Locate the cell with the specified text and output its [X, Y] center coordinate. 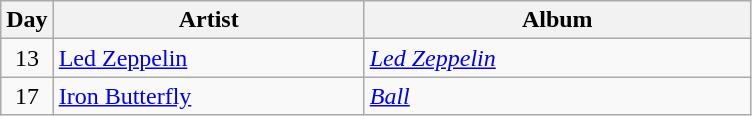
Ball [557, 96]
Album [557, 20]
13 [27, 58]
Iron Butterfly [208, 96]
Day [27, 20]
Artist [208, 20]
17 [27, 96]
